Provide the [x, y] coordinate of the cell's center where the given text is located.  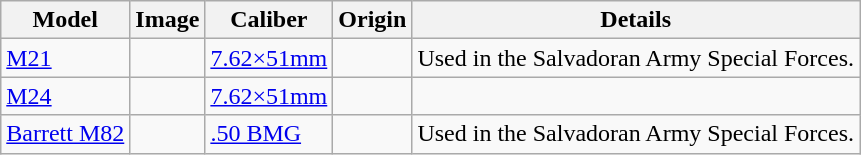
Origin [372, 20]
Caliber [269, 20]
M21 [66, 58]
Model [66, 20]
Barrett M82 [66, 134]
Details [636, 20]
.50 BMG [269, 134]
M24 [66, 96]
Image [168, 20]
